From the cell containing the given text, extract its center point as [x, y] coordinate. 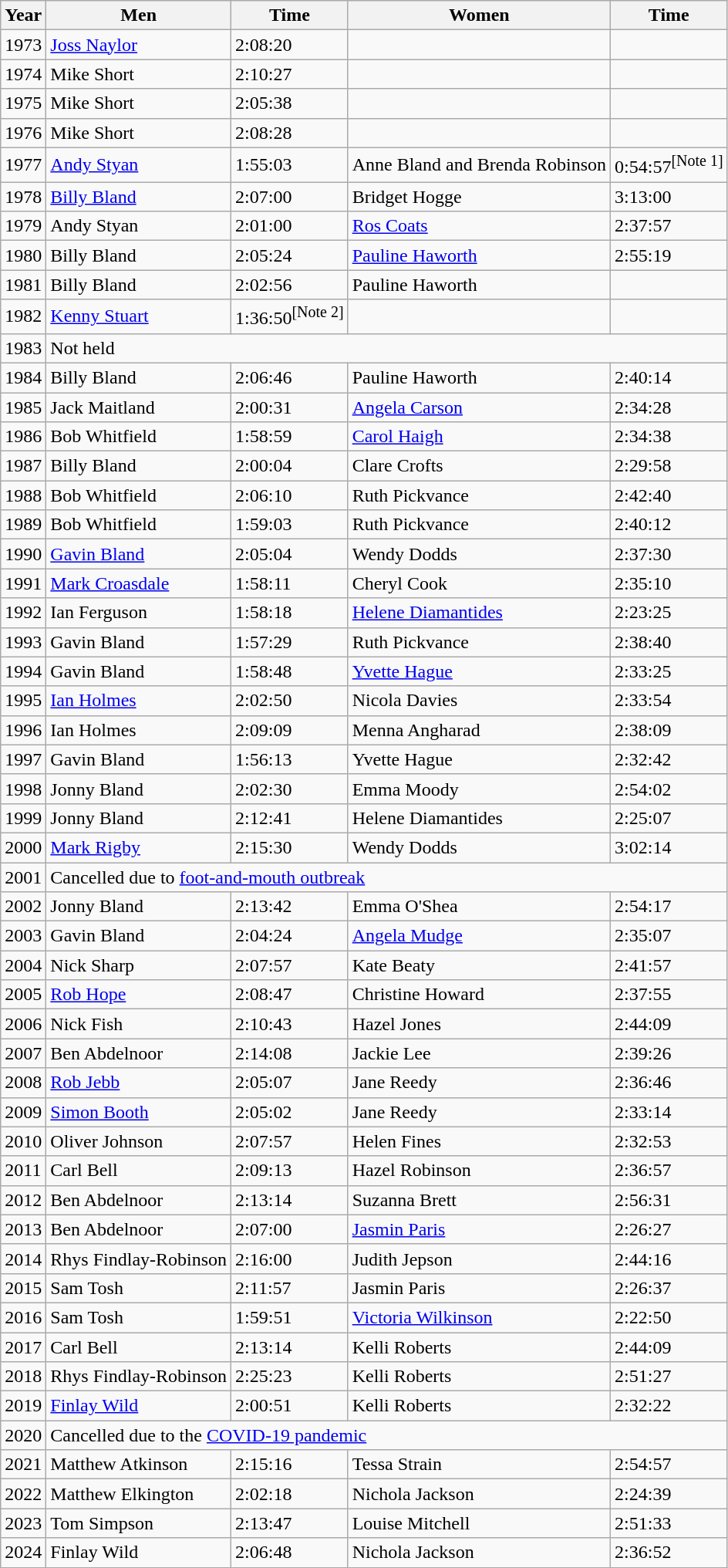
2:06:10 [290, 495]
Nick Sharp [139, 965]
2:15:16 [290, 1465]
2:02:30 [290, 789]
2:00:04 [290, 466]
2008 [23, 1083]
Cancelled due to foot-and-mouth outbreak [387, 877]
Emma O'Shea [479, 907]
2012 [23, 1200]
1:56:13 [290, 759]
Helen Fines [479, 1141]
2:41:57 [669, 965]
1:36:50[Note 2] [290, 316]
2:10:27 [290, 74]
3:02:14 [669, 847]
0:54:57[Note 1] [669, 165]
2:40:12 [669, 525]
2:37:55 [669, 995]
2:12:41 [290, 818]
2006 [23, 1024]
1998 [23, 789]
2:33:14 [669, 1112]
2003 [23, 936]
1988 [23, 495]
2:34:28 [669, 407]
Matthew Elkington [139, 1494]
2:05:07 [290, 1083]
2:37:57 [669, 226]
2:33:54 [669, 701]
2:36:46 [669, 1083]
2002 [23, 907]
2:05:02 [290, 1112]
2:36:52 [669, 1553]
2:09:09 [290, 730]
2:35:10 [669, 583]
3:13:00 [669, 197]
1993 [23, 642]
2009 [23, 1112]
1:58:59 [290, 437]
Nicola Davies [479, 701]
1981 [23, 285]
Anne Bland and Brenda Robinson [479, 165]
Louise Mitchell [479, 1523]
2:02:18 [290, 1494]
2:25:23 [290, 1377]
2:00:51 [290, 1406]
2:05:24 [290, 255]
Jackie Lee [479, 1053]
2:06:48 [290, 1553]
2:54:57 [669, 1465]
Tom Simpson [139, 1523]
2021 [23, 1465]
2:26:37 [669, 1288]
1997 [23, 759]
1:59:03 [290, 525]
1989 [23, 525]
2:23:25 [669, 613]
2:40:14 [669, 377]
Judith Jepson [479, 1259]
Jack Maitland [139, 407]
Angela Carson [479, 407]
2:04:24 [290, 936]
2:13:42 [290, 907]
2:02:50 [290, 701]
Cheryl Cook [479, 583]
2:51:33 [669, 1523]
1974 [23, 74]
2:56:31 [669, 1200]
Cancelled due to the COVID-19 pandemic [387, 1435]
1987 [23, 466]
2013 [23, 1229]
2023 [23, 1523]
Bridget Hogge [479, 197]
Year [23, 15]
Matthew Atkinson [139, 1465]
Men [139, 15]
2:29:58 [669, 466]
1:58:48 [290, 671]
1995 [23, 701]
1994 [23, 671]
2:02:56 [290, 285]
1980 [23, 255]
1991 [23, 583]
2:34:38 [669, 437]
Kate Beaty [479, 965]
2020 [23, 1435]
Angela Mudge [479, 936]
Rob Hope [139, 995]
2:38:09 [669, 730]
1999 [23, 818]
2:24:39 [669, 1494]
Joss Naylor [139, 45]
1986 [23, 437]
2:32:42 [669, 759]
Not held [387, 348]
2024 [23, 1553]
1984 [23, 377]
2011 [23, 1171]
2:13:47 [290, 1523]
1977 [23, 165]
Ros Coats [479, 226]
Women [479, 15]
2007 [23, 1053]
1976 [23, 133]
Menna Angharad [479, 730]
Oliver Johnson [139, 1141]
2:33:25 [669, 671]
2:15:30 [290, 847]
1:59:51 [290, 1317]
2017 [23, 1347]
Ian Ferguson [139, 613]
2:08:20 [290, 45]
2:37:30 [669, 554]
2:06:46 [290, 377]
Hazel Jones [479, 1024]
Emma Moody [479, 789]
2:16:00 [290, 1259]
1:58:18 [290, 613]
2:08:28 [290, 133]
2:32:53 [669, 1141]
2:00:31 [290, 407]
2:09:13 [290, 1171]
1985 [23, 407]
2:38:40 [669, 642]
2019 [23, 1406]
2:54:17 [669, 907]
1978 [23, 197]
Kenny Stuart [139, 316]
1990 [23, 554]
2:22:50 [669, 1317]
2:36:57 [669, 1171]
2:05:38 [290, 103]
2:54:02 [669, 789]
2:25:07 [669, 818]
2016 [23, 1317]
1:57:29 [290, 642]
2:42:40 [669, 495]
2018 [23, 1377]
Tessa Strain [479, 1465]
2:05:04 [290, 554]
1:55:03 [290, 165]
Simon Booth [139, 1112]
2:01:00 [290, 226]
2:35:07 [669, 936]
2:44:16 [669, 1259]
Hazel Robinson [479, 1171]
2:10:43 [290, 1024]
2000 [23, 847]
Christine Howard [479, 995]
2010 [23, 1141]
2:08:47 [290, 995]
2014 [23, 1259]
Nick Fish [139, 1024]
1975 [23, 103]
Carol Haigh [479, 437]
1983 [23, 348]
2:14:08 [290, 1053]
1973 [23, 45]
2015 [23, 1288]
2001 [23, 877]
Mark Croasdale [139, 583]
1996 [23, 730]
2:55:19 [669, 255]
2:32:22 [669, 1406]
1979 [23, 226]
2:26:27 [669, 1229]
1:58:11 [290, 583]
2022 [23, 1494]
Victoria Wilkinson [479, 1317]
2005 [23, 995]
2:39:26 [669, 1053]
Mark Rigby [139, 847]
Rob Jebb [139, 1083]
2004 [23, 965]
2:11:57 [290, 1288]
Clare Crofts [479, 466]
1992 [23, 613]
Suzanna Brett [479, 1200]
2:51:27 [669, 1377]
1982 [23, 316]
